Determine the [X, Y] coordinate at the center of the cell enclosing the given text.  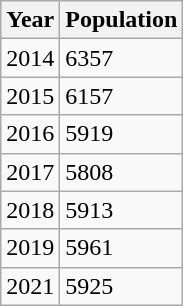
6157 [122, 96]
5925 [122, 286]
Population [122, 20]
2017 [30, 172]
6357 [122, 58]
5808 [122, 172]
2018 [30, 210]
2014 [30, 58]
5913 [122, 210]
2021 [30, 286]
Year [30, 20]
2015 [30, 96]
2016 [30, 134]
2019 [30, 248]
5961 [122, 248]
5919 [122, 134]
